Identify which cell holds the provided text, then report its (X, Y) central coordinate. 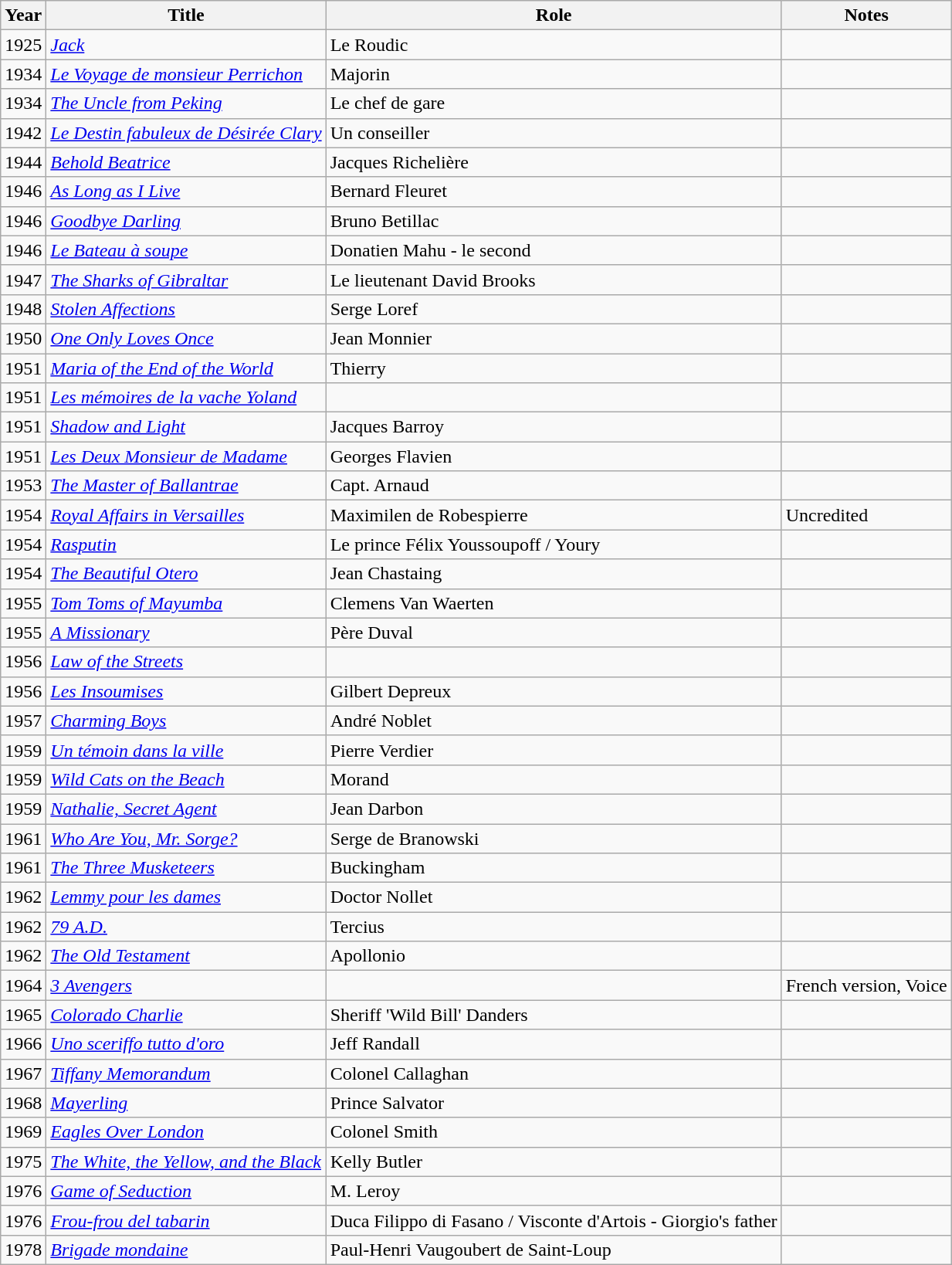
Père Duval (554, 632)
Le lieutenant David Brooks (554, 280)
Role (554, 15)
Jacques Richelière (554, 162)
1975 (23, 1162)
Stolen Affections (186, 309)
1964 (23, 985)
Bernard Fleuret (554, 192)
The Master of Ballantrae (186, 486)
Le prince Félix Youssoupoff / Youry (554, 544)
As Long as I Live (186, 192)
Nathalie, Secret Agent (186, 809)
Un témoin dans la ville (186, 750)
Gilbert Depreux (554, 691)
Tom Toms of Mayumba (186, 603)
Tiffany Memorandum (186, 1073)
The White, the Yellow, and the Black (186, 1162)
1950 (23, 338)
Wild Cats on the Beach (186, 779)
Les Deux Monsieur de Madame (186, 456)
The Beautiful Otero (186, 574)
Thierry (554, 368)
79 A.D. (186, 927)
1968 (23, 1103)
Buckingham (554, 868)
Frou-frou del tabarin (186, 1220)
Le chef de gare (554, 103)
The Sharks of Gibraltar (186, 280)
One Only Loves Once (186, 338)
1969 (23, 1132)
Les Insoumises (186, 691)
Bruno Betillac (554, 221)
André Noblet (554, 721)
Sheriff 'Wild Bill' Danders (554, 1015)
Le Bateau à soupe (186, 250)
Doctor Nollet (554, 897)
Who Are You, Mr. Sorge? (186, 838)
Jean Monnier (554, 338)
1978 (23, 1250)
Paul-Henri Vaugoubert de Saint-Loup (554, 1250)
Maximilen de Robespierre (554, 515)
The Uncle from Peking (186, 103)
Duca Filippo di Fasano / Visconte d'Artois - Giorgio's father (554, 1220)
Clemens Van Waerten (554, 603)
Eagles Over London (186, 1132)
Jeff Randall (554, 1044)
A Missionary (186, 632)
Charming Boys (186, 721)
1967 (23, 1073)
1944 (23, 162)
Rasputin (186, 544)
Morand (554, 779)
Notes (866, 15)
Donatien Mahu - le second (554, 250)
1957 (23, 721)
Tercius (554, 927)
Serge de Branowski (554, 838)
1966 (23, 1044)
Colonel Callaghan (554, 1073)
Prince Salvator (554, 1103)
Jean Chastaing (554, 574)
1953 (23, 486)
1948 (23, 309)
Law of the Streets (186, 662)
Le Destin fabuleux de Désirée Clary (186, 133)
Majorin (554, 74)
Georges Flavien (554, 456)
Le Voyage de monsieur Perrichon (186, 74)
Title (186, 15)
French version, Voice (866, 985)
Pierre Verdier (554, 750)
Jacques Barroy (554, 427)
Colorado Charlie (186, 1015)
Un conseiller (554, 133)
Royal Affairs in Versailles (186, 515)
Apollonio (554, 956)
The Old Testament (186, 956)
Mayerling (186, 1103)
1942 (23, 133)
Brigade mondaine (186, 1250)
Le Roudic (554, 45)
Les mémoires de la vache Yoland (186, 398)
Serge Loref (554, 309)
Goodbye Darling (186, 221)
1925 (23, 45)
Lemmy pour les dames (186, 897)
The Three Musketeers (186, 868)
3 Avengers (186, 985)
Colonel Smith (554, 1132)
M. Leroy (554, 1191)
Game of Seduction (186, 1191)
Uncredited (866, 515)
Behold Beatrice (186, 162)
Capt. Arnaud (554, 486)
Uno sceriffo tutto d'oro (186, 1044)
Year (23, 15)
1965 (23, 1015)
Shadow and Light (186, 427)
Maria of the End of the World (186, 368)
Jean Darbon (554, 809)
Kelly Butler (554, 1162)
Jack (186, 45)
1947 (23, 280)
